Return [x, y] of the center of cell containing provided text 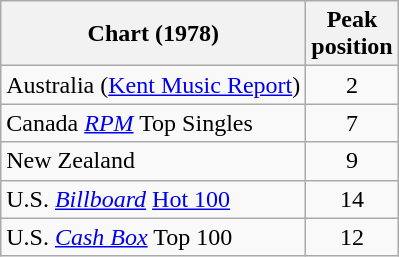
U.S. Cash Box Top 100 [154, 237]
2 [352, 85]
New Zealand [154, 161]
Australia (Kent Music Report) [154, 85]
Chart (1978) [154, 34]
Peakposition [352, 34]
9 [352, 161]
7 [352, 123]
Canada RPM Top Singles [154, 123]
14 [352, 199]
U.S. Billboard Hot 100 [154, 199]
12 [352, 237]
